Return the [X, Y] coordinate for the center point of the cell that contains the specified text.  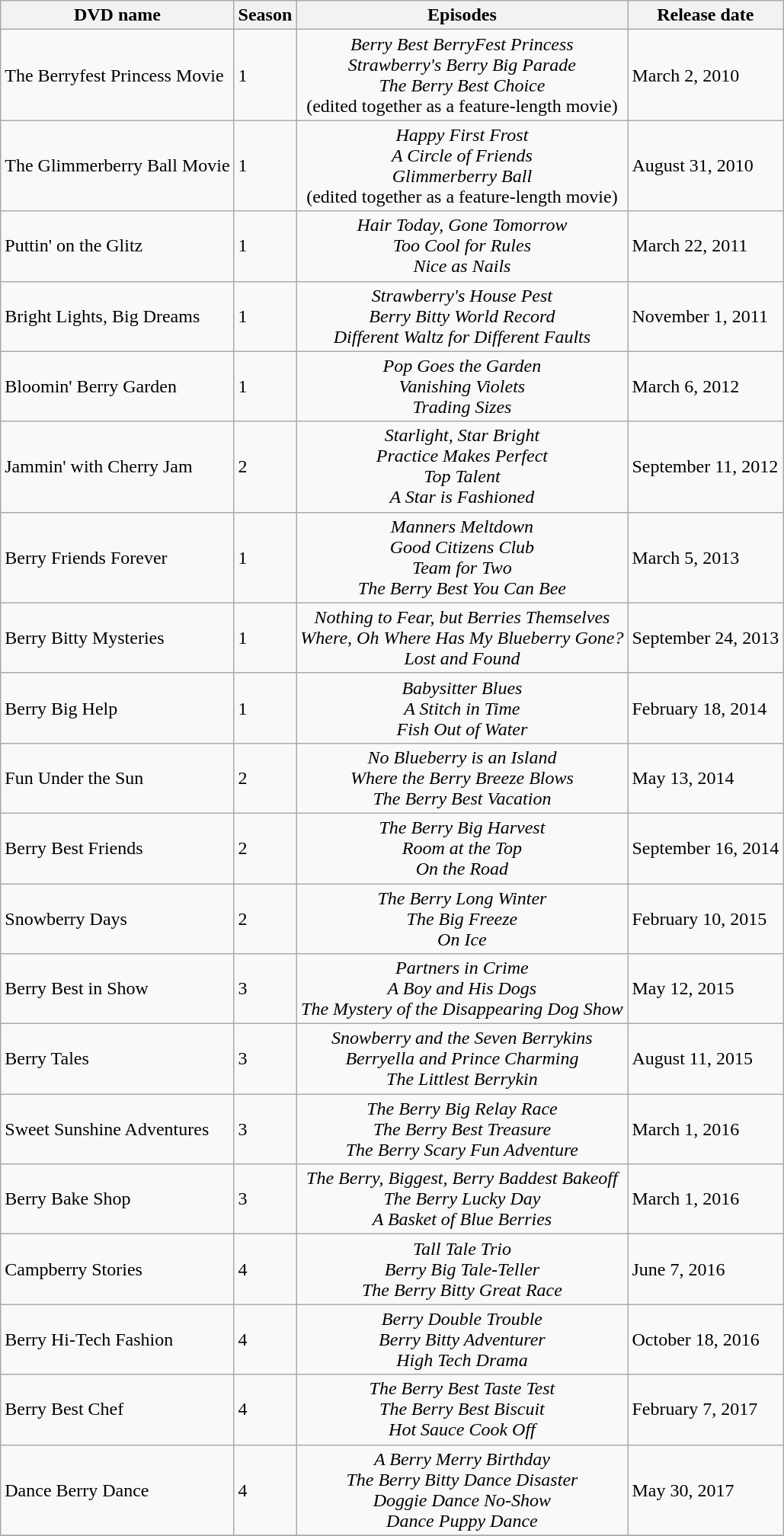
Tall Tale TrioBerry Big Tale-TellerThe Berry Bitty Great Race [462, 1269]
The Berry Big HarvestRoom at the TopOn the Road [462, 848]
Jammin' with Cherry Jam [117, 466]
Berry Best Friends [117, 848]
The Berryfest Princess Movie [117, 75]
September 16, 2014 [706, 848]
Hair Today, Gone TomorrowToo Cool for RulesNice as Nails [462, 246]
The Berry Long WinterThe Big FreezeOn Ice [462, 919]
Berry Hi-Tech Fashion [117, 1339]
May 30, 2017 [706, 1490]
Season [265, 15]
February 18, 2014 [706, 708]
February 7, 2017 [706, 1410]
Bright Lights, Big Dreams [117, 316]
Berry Double TroubleBerry Bitty AdventurerHigh Tech Drama [462, 1339]
Puttin' on the Glitz [117, 246]
Berry Bake Shop [117, 1199]
Strawberry's House PestBerry Bitty World RecordDifferent Waltz for Different Faults [462, 316]
Episodes [462, 15]
Campberry Stories [117, 1269]
The Berry Big Relay RaceThe Berry Best TreasureThe Berry Scary Fun Adventure [462, 1129]
Babysitter BluesA Stitch in TimeFish Out of Water [462, 708]
DVD name [117, 15]
Berry Best Chef [117, 1410]
Berry Bitty Mysteries [117, 638]
February 10, 2015 [706, 919]
March 5, 2013 [706, 558]
Berry Tales [117, 1059]
Happy First FrostA Circle of FriendsGlimmerberry Ball(edited together as a feature-length movie) [462, 166]
Nothing to Fear, but Berries ThemselvesWhere, Oh Where Has My Blueberry Gone?Lost and Found [462, 638]
Release date [706, 15]
Fun Under the Sun [117, 778]
Snowberry Days [117, 919]
May 13, 2014 [706, 778]
September 24, 2013 [706, 638]
Berry Best in Show [117, 989]
Manners MeltdownGood Citizens ClubTeam for TwoThe Berry Best You Can Bee [462, 558]
No Blueberry is an IslandWhere the Berry Breeze BlowsThe Berry Best Vacation [462, 778]
Berry Best BerryFest PrincessStrawberry's Berry Big ParadeThe Berry Best Choice(edited together as a feature-length movie) [462, 75]
A Berry Merry BirthdayThe Berry Bitty Dance DisasterDoggie Dance No-ShowDance Puppy Dance [462, 1490]
Snowberry and the Seven BerrykinsBerryella and Prince CharmingThe Littlest Berrykin [462, 1059]
The Berry Best Taste TestThe Berry Best BiscuitHot Sauce Cook Off [462, 1410]
March 2, 2010 [706, 75]
Partners in CrimeA Boy and His DogsThe Mystery of the Disappearing Dog Show [462, 989]
March 6, 2012 [706, 386]
August 31, 2010 [706, 166]
May 12, 2015 [706, 989]
October 18, 2016 [706, 1339]
September 11, 2012 [706, 466]
March 22, 2011 [706, 246]
Dance Berry Dance [117, 1490]
August 11, 2015 [706, 1059]
June 7, 2016 [706, 1269]
The Berry, Biggest, Berry Baddest BakeoffThe Berry Lucky DayA Basket of Blue Berries [462, 1199]
Berry Big Help [117, 708]
Bloomin' Berry Garden [117, 386]
Berry Friends Forever [117, 558]
Pop Goes the GardenVanishing VioletsTrading Sizes [462, 386]
November 1, 2011 [706, 316]
Starlight, Star BrightPractice Makes PerfectTop TalentA Star is Fashioned [462, 466]
Sweet Sunshine Adventures [117, 1129]
The Glimmerberry Ball Movie [117, 166]
